Search for the cell housing the specified text and yield its [x, y] center coordinate. 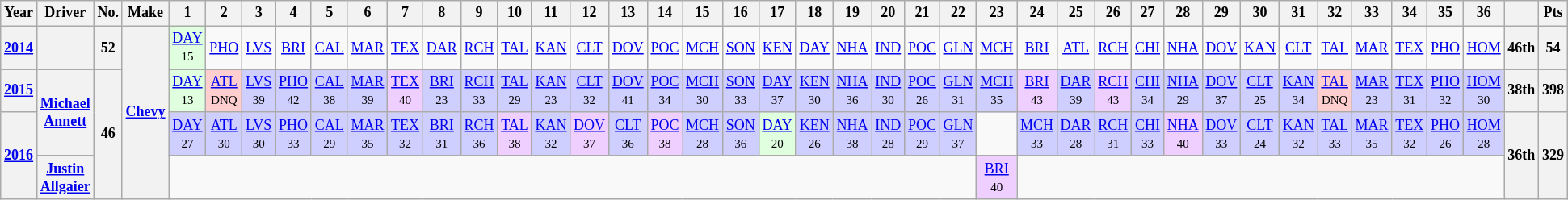
POC26 [923, 91]
KEN30 [814, 91]
Driver [65, 13]
CHI33 [1148, 134]
CLT32 [590, 91]
2014 [19, 48]
36th [1522, 155]
SON33 [740, 91]
46 [108, 134]
32 [1335, 13]
KEN26 [814, 134]
18 [814, 13]
MAR23 [1372, 91]
22 [958, 13]
12 [590, 13]
BRI23 [441, 91]
14 [665, 13]
31 [1298, 13]
8 [441, 13]
KEN [777, 48]
20 [889, 13]
CAL29 [330, 134]
54 [1553, 48]
5 [330, 13]
Pts [1553, 13]
6 [368, 13]
27 [1148, 13]
329 [1553, 155]
34 [1410, 13]
RCH43 [1113, 91]
IND28 [889, 134]
BRI31 [441, 134]
2016 [19, 155]
NHA40 [1183, 134]
MCH35 [997, 91]
DOV33 [1221, 134]
MCH30 [703, 91]
NHA38 [852, 134]
BRI40 [997, 177]
RCH33 [479, 91]
21 [923, 13]
Chevy [145, 113]
35 [1446, 13]
LVS39 [259, 91]
11 [551, 13]
2 [225, 13]
CLT36 [628, 134]
SON [740, 48]
DAR [441, 48]
ATL30 [225, 134]
Year [19, 13]
DAY37 [777, 91]
RCH31 [1113, 134]
CLT25 [1260, 91]
36 [1483, 13]
25 [1076, 13]
CAL [330, 48]
DAY [814, 48]
26 [1113, 13]
CLT24 [1260, 134]
46th [1522, 48]
Justin Allgaier [65, 177]
POC29 [923, 134]
PHO42 [294, 91]
TEX31 [1410, 91]
NHA36 [852, 91]
17 [777, 13]
TAL33 [1335, 134]
7 [406, 13]
15 [703, 13]
IND30 [889, 91]
TALDNQ [1335, 91]
DAY15 [187, 48]
10 [515, 13]
CHI34 [1148, 91]
CHI [1148, 48]
HOM28 [1483, 134]
DAR39 [1076, 91]
SON36 [740, 134]
LVS30 [259, 134]
KAN34 [1298, 91]
TAL29 [515, 91]
33 [1372, 13]
DAY27 [187, 134]
ATL [1076, 48]
4 [294, 13]
TAL38 [515, 134]
2015 [19, 91]
LVS [259, 48]
BRI43 [1037, 91]
No. [108, 13]
KAN23 [551, 91]
TEX40 [406, 91]
PHO33 [294, 134]
13 [628, 13]
23 [997, 13]
CAL38 [330, 91]
MAR39 [368, 91]
PHO32 [1446, 91]
MCH28 [703, 134]
Make [145, 13]
DAY20 [777, 134]
28 [1183, 13]
1 [187, 13]
29 [1221, 13]
IND [889, 48]
398 [1553, 91]
DOV41 [628, 91]
DAR28 [1076, 134]
52 [108, 48]
PHO26 [1446, 134]
POC34 [665, 91]
GLN31 [958, 91]
ATLDNQ [225, 91]
POC38 [665, 134]
30 [1260, 13]
RCH36 [479, 134]
HOM30 [1483, 91]
DAY13 [187, 91]
GLN [958, 48]
3 [259, 13]
19 [852, 13]
Michael Annett [65, 113]
9 [479, 13]
HOM [1483, 48]
38th [1522, 91]
MCH33 [1037, 134]
NHA29 [1183, 91]
16 [740, 13]
GLN37 [958, 134]
24 [1037, 13]
